For the text-containing cell, return its midpoint in (x, y) coordinate format. 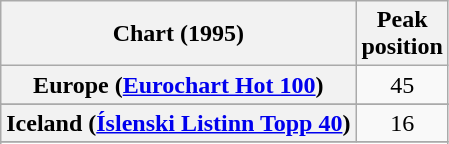
Iceland (Íslenski Listinn Topp 40) (178, 123)
Peakposition (402, 34)
Europe (Eurochart Hot 100) (178, 85)
16 (402, 123)
Chart (1995) (178, 34)
45 (402, 85)
